Search for the cell housing the specified text and yield its (X, Y) center coordinate. 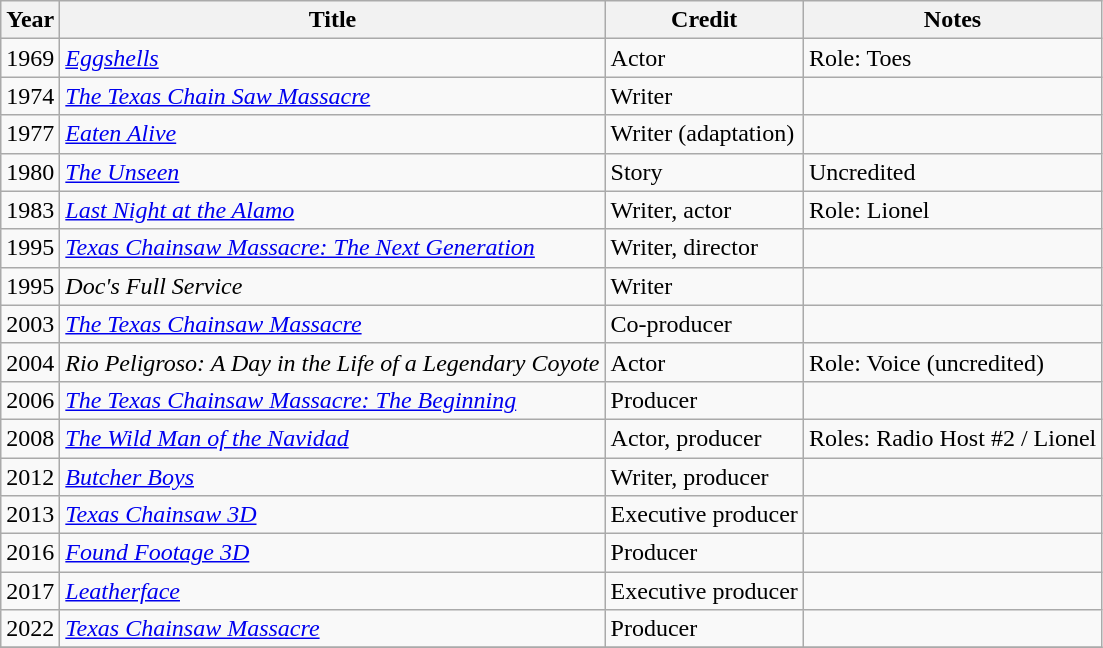
Year (30, 20)
1983 (30, 210)
Doc's Full Service (332, 286)
2006 (30, 400)
Title (332, 20)
2016 (30, 553)
The Wild Man of the Navidad (332, 438)
Writer (adaptation) (704, 134)
Rio Peligroso: A Day in the Life of a Legendary Coyote (332, 362)
Texas Chainsaw 3D (332, 515)
1980 (30, 172)
Found Footage 3D (332, 553)
2017 (30, 591)
Actor, producer (704, 438)
2004 (30, 362)
Eaten Alive (332, 134)
Eggshells (332, 58)
Roles: Radio Host #2 / Lionel (952, 438)
Co-producer (704, 324)
Role: Voice (uncredited) (952, 362)
Uncredited (952, 172)
Notes (952, 20)
1974 (30, 96)
2012 (30, 477)
Role: Lionel (952, 210)
Texas Chainsaw Massacre (332, 629)
Writer, director (704, 248)
Butcher Boys (332, 477)
Last Night at the Alamo (332, 210)
Texas Chainsaw Massacre: The Next Generation (332, 248)
1977 (30, 134)
2022 (30, 629)
1969 (30, 58)
The Unseen (332, 172)
Writer, producer (704, 477)
Role: Toes (952, 58)
Credit (704, 20)
2013 (30, 515)
Leatherface (332, 591)
Story (704, 172)
2008 (30, 438)
2003 (30, 324)
The Texas Chainsaw Massacre: The Beginning (332, 400)
The Texas Chainsaw Massacre (332, 324)
Writer, actor (704, 210)
The Texas Chain Saw Massacre (332, 96)
